Return (x, y) of the center of cell containing provided text 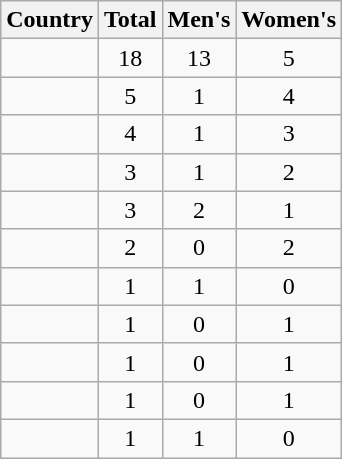
Total (130, 20)
18 (130, 58)
13 (199, 58)
Country (50, 20)
Women's (289, 20)
Men's (199, 20)
